Detect which cell encompasses the target text, then output its (X, Y) center coordinate. 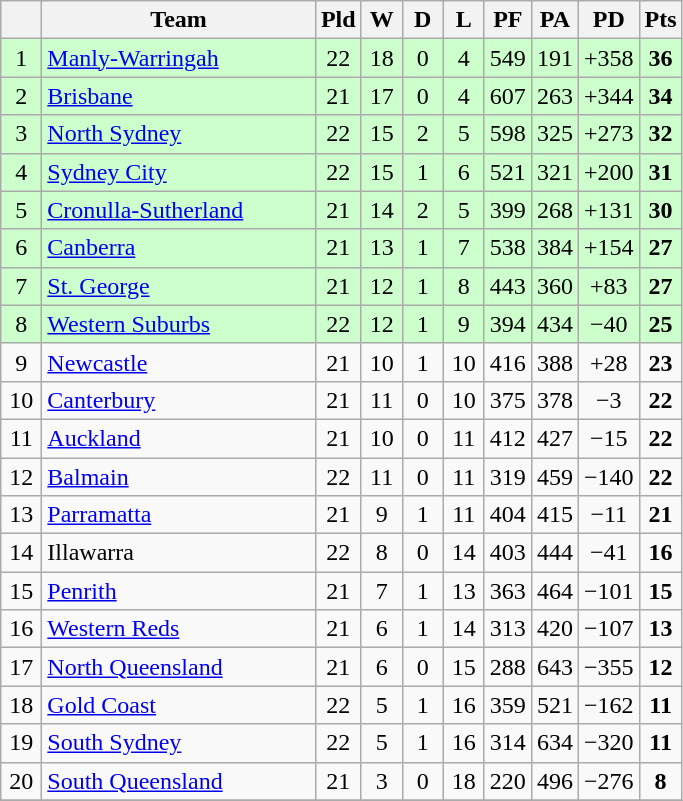
+344 (608, 96)
412 (508, 438)
220 (508, 781)
415 (554, 515)
−40 (608, 324)
D (422, 20)
464 (554, 591)
−15 (608, 438)
403 (508, 553)
North Sydney (179, 134)
263 (554, 96)
443 (508, 286)
25 (660, 324)
634 (554, 743)
−3 (608, 400)
PD (608, 20)
Western Suburbs (179, 324)
34 (660, 96)
399 (508, 210)
North Queensland (179, 667)
30 (660, 210)
314 (508, 743)
Team (179, 20)
South Queensland (179, 781)
313 (508, 629)
288 (508, 667)
−276 (608, 781)
−320 (608, 743)
643 (554, 667)
607 (508, 96)
Brisbane (179, 96)
Parramatta (179, 515)
−11 (608, 515)
+358 (608, 58)
404 (508, 515)
+154 (608, 248)
360 (554, 286)
434 (554, 324)
416 (508, 362)
−355 (608, 667)
Illawarra (179, 553)
L (464, 20)
Pts (660, 20)
Gold Coast (179, 705)
Canterbury (179, 400)
394 (508, 324)
Manly-Warringah (179, 58)
W (382, 20)
36 (660, 58)
325 (554, 134)
−101 (608, 591)
191 (554, 58)
+200 (608, 172)
427 (554, 438)
23 (660, 362)
Penrith (179, 591)
St. George (179, 286)
Cronulla-Sutherland (179, 210)
538 (508, 248)
−162 (608, 705)
−140 (608, 477)
South Sydney (179, 743)
+131 (608, 210)
384 (554, 248)
−41 (608, 553)
420 (554, 629)
PF (508, 20)
PA (554, 20)
+273 (608, 134)
Sydney City (179, 172)
+28 (608, 362)
20 (22, 781)
363 (508, 591)
359 (508, 705)
598 (508, 134)
388 (554, 362)
Newcastle (179, 362)
31 (660, 172)
549 (508, 58)
496 (554, 781)
378 (554, 400)
Pld (338, 20)
268 (554, 210)
+83 (608, 286)
444 (554, 553)
19 (22, 743)
459 (554, 477)
32 (660, 134)
Western Reds (179, 629)
319 (508, 477)
Auckland (179, 438)
321 (554, 172)
Balmain (179, 477)
375 (508, 400)
−107 (608, 629)
Canberra (179, 248)
